Extract the [X, Y] coordinate from the center of the cell holding the provided text.  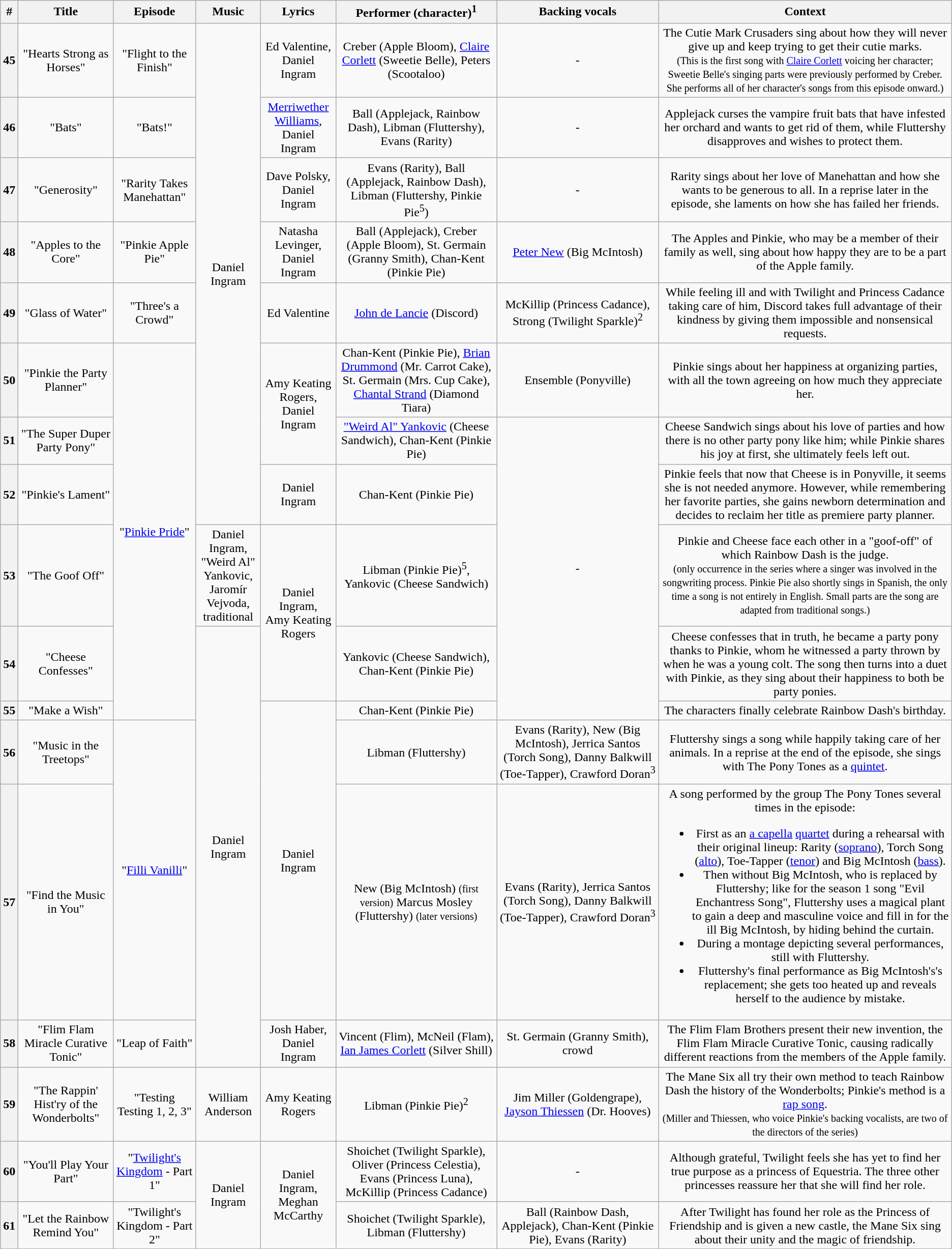
"Twilight's Kingdom - Part 2" [155, 1225]
"Testing Testing 1, 2, 3" [155, 1104]
The characters finally celebrate Rainbow Dash's birthday. [805, 710]
Peter New (Big McIntosh) [578, 252]
Ball (Applejack), Creber (Apple Bloom), St. Germain (Granny Smith), Chan-Kent (Pinkie Pie) [416, 252]
45 [9, 60]
"Bats" [66, 127]
New (Big McIntosh) (first version) Marcus Mosley (Fluttershy) (later versions) [416, 902]
Evans (Rarity), New (Big McIntosh), Jerrica Santos (Torch Song), Danny Balkwill (Toe-Tapper), Crawford Doran3 [578, 752]
"Find the Music in You" [66, 902]
52 [9, 495]
Libman (Pinkie Pie)2 [416, 1104]
"Cheese Confesses" [66, 663]
Music [228, 12]
Vincent (Flim), McNeil (Flam), Ian James Corlett (Silver Shill) [416, 1043]
"Hearts Strong as Horses" [66, 60]
"Pinkie Apple Pie" [155, 252]
Fluttershy sings a song while happily taking care of her animals. In a reprise at the end of the episode, she sings with The Pony Tones as a quintet. [805, 752]
"You'll Play Your Part" [66, 1171]
Chan-Kent (Pinkie Pie), Brian Drummond (Mr. Carrot Cake), St. Germain (Mrs. Cup Cake), Chantal Strand (Diamond Tiara) [416, 380]
56 [9, 752]
Daniel Ingram,"Weird Al" Yankovic,Jaromír Vejvoda,traditional [228, 575]
Ball (Applejack, Rainbow Dash), Libman (Fluttershy), Evans (Rarity) [416, 127]
"Pinkie the Party Planner" [66, 380]
59 [9, 1104]
Daniel Ingram,Amy Keating Rogers [299, 613]
Ed Valentine,Daniel Ingram [299, 60]
Ball (Rainbow Dash, Applejack), Chan-Kent (Pinkie Pie), Evans (Rarity) [578, 1225]
"Three's a Crowd" [155, 312]
McKillip (Princess Cadance), Strong (Twilight Sparkle)2 [578, 312]
"Let the Rainbow Remind You" [66, 1225]
Libman (Fluttershy) [416, 752]
Ensemble (Ponyville) [578, 380]
"Pinkie's Lament" [66, 495]
"The Rappin' Hist'ry of the Wonderbolts" [66, 1104]
Amy Keating Rogers [299, 1104]
Libman (Pinkie Pie)5, Yankovic (Cheese Sandwich) [416, 575]
Episode [155, 12]
"Pinkie Pride" [155, 531]
The Apples and Pinkie, who may be a member of their family as well, sing about how happy they are to be a part of the Apple family. [805, 252]
Yankovic (Cheese Sandwich), Chan-Kent (Pinkie Pie) [416, 663]
"Bats!" [155, 127]
49 [9, 312]
51 [9, 441]
Ed Valentine [299, 312]
Creber (Apple Bloom), Claire Corlett (Sweetie Belle), Peters (Scootaloo) [416, 60]
Pinkie sings about her happiness at organizing parties, with all the town agreeing on how much they appreciate her. [805, 380]
Shoichet (Twilight Sparkle), Libman (Fluttershy) [416, 1225]
57 [9, 902]
"Flight to the Finish" [155, 60]
"Generosity" [66, 190]
Evans (Rarity), Ball (Applejack, Rainbow Dash), Libman (Fluttershy, Pinkie Pie5) [416, 190]
Josh Haber,Daniel Ingram [299, 1043]
"Make a Wish" [66, 710]
58 [9, 1043]
"Weird Al" Yankovic (Cheese Sandwich), Chan-Kent (Pinkie Pie) [416, 441]
"Filli Vanilli" [155, 870]
Title [66, 12]
Shoichet (Twilight Sparkle), Oliver (Princess Celestia), Evans (Princess Luna), McKillip (Princess Cadance) [416, 1171]
Amy Keating Rogers,Daniel Ingram [299, 403]
St. Germain (Granny Smith), crowd [578, 1043]
"Rarity Takes Manehattan" [155, 190]
Daniel Ingram,Meghan McCarthy [299, 1195]
60 [9, 1171]
Natasha Levinger,Daniel Ingram [299, 252]
Lyrics [299, 12]
50 [9, 380]
"Glass of Water" [66, 312]
Evans (Rarity), Jerrica Santos (Torch Song), Danny Balkwill (Toe-Tapper), Crawford Doran3 [578, 902]
"The Super Duper Party Pony" [66, 441]
"Twilight's Kingdom - Part 1" [155, 1171]
Context [805, 12]
48 [9, 252]
# [9, 12]
"Flim Flam Miracle Curative Tonic" [66, 1043]
"Apples to the Core" [66, 252]
John de Lancie (Discord) [416, 312]
53 [9, 575]
"The Goof Off" [66, 575]
47 [9, 190]
61 [9, 1225]
46 [9, 127]
"Leap of Faith" [155, 1043]
55 [9, 710]
William Anderson [228, 1104]
"Music in the Treetops" [66, 752]
54 [9, 663]
Backing vocals [578, 12]
Performer (character)1 [416, 12]
Jim Miller (Goldengrape), Jayson Thiessen (Dr. Hooves) [578, 1104]
Merriwether Williams,Daniel Ingram [299, 127]
Dave Polsky,Daniel Ingram [299, 190]
